Search for the cell housing the specified text and yield its [x, y] center coordinate. 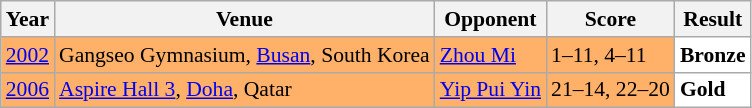
Zhou Mi [490, 55]
Yip Pui Yin [490, 90]
Opponent [490, 19]
Bronze [713, 55]
2006 [28, 90]
Venue [244, 19]
Year [28, 19]
Score [610, 19]
1–11, 4–11 [610, 55]
Aspire Hall 3, Doha, Qatar [244, 90]
Gangseo Gymnasium, Busan, South Korea [244, 55]
21–14, 22–20 [610, 90]
2002 [28, 55]
Gold [713, 90]
Result [713, 19]
